Find where the given text appears and provide that cell's center as [X, Y] coordinate. 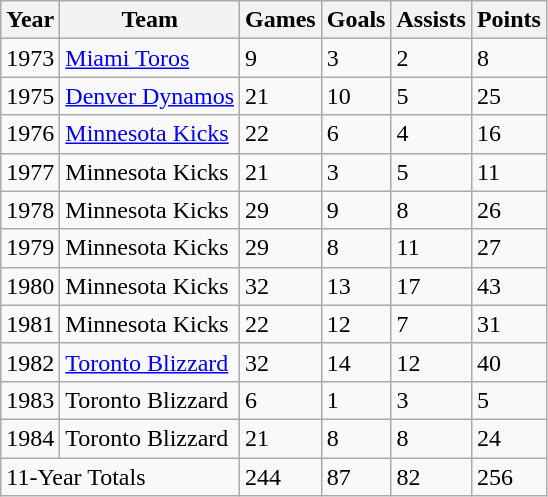
40 [508, 362]
31 [508, 324]
1976 [30, 134]
1973 [30, 58]
2 [431, 58]
24 [508, 438]
Goals [356, 20]
10 [356, 96]
7 [431, 324]
27 [508, 248]
87 [356, 477]
14 [356, 362]
Denver Dynamos [150, 96]
17 [431, 286]
256 [508, 477]
Assists [431, 20]
1975 [30, 96]
11-Year Totals [120, 477]
1981 [30, 324]
1982 [30, 362]
16 [508, 134]
1 [356, 400]
1980 [30, 286]
Team [150, 20]
Games [281, 20]
Year [30, 20]
1983 [30, 400]
244 [281, 477]
43 [508, 286]
25 [508, 96]
1977 [30, 172]
Points [508, 20]
1978 [30, 210]
26 [508, 210]
Miami Toros [150, 58]
13 [356, 286]
4 [431, 134]
82 [431, 477]
1979 [30, 248]
1984 [30, 438]
